Find where the given text appears and provide that cell's center as (X, Y) coordinate. 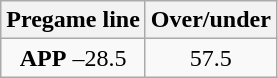
Over/under (210, 20)
Pregame line (74, 20)
57.5 (210, 58)
APP –28.5 (74, 58)
